Capture the cell that displays the provided text and extract its (X, Y) central coordinate. 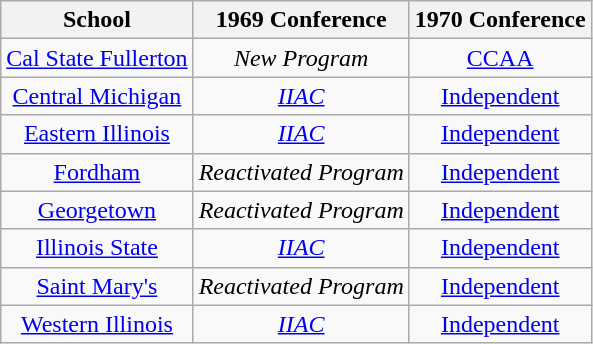
CCAA (500, 58)
Cal State Fullerton (97, 58)
Western Illinois (97, 324)
1970 Conference (500, 20)
Illinois State (97, 248)
Eastern Illinois (97, 134)
Saint Mary's (97, 286)
School (97, 20)
1969 Conference (301, 20)
Fordham (97, 172)
Central Michigan (97, 96)
Georgetown (97, 210)
New Program (301, 58)
